Pinpoint the cell where the given text exists, returning its (X, Y) midpoint coordinate. 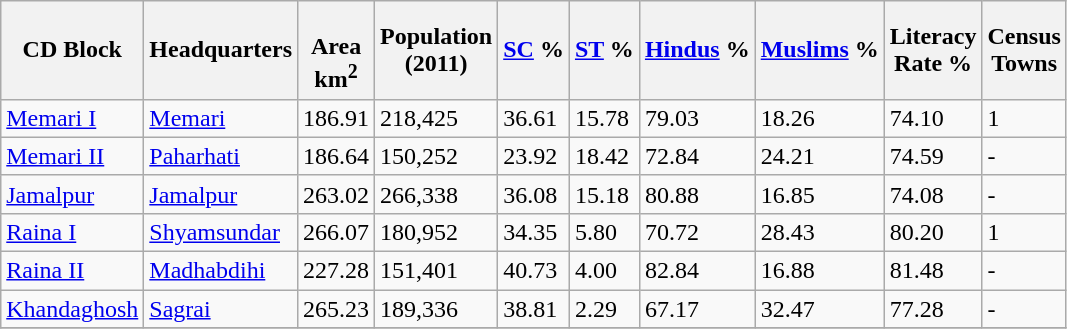
16.85 (820, 194)
5.80 (604, 232)
74.59 (933, 156)
4.00 (604, 271)
34.35 (534, 232)
180,952 (436, 232)
74.10 (933, 118)
Shyamsundar (221, 232)
Literacy Rate % (933, 50)
18.26 (820, 118)
263.02 (336, 194)
79.03 (697, 118)
Raina I (72, 232)
Memari (221, 118)
Paharhati (221, 156)
227.28 (336, 271)
80.20 (933, 232)
SC % (534, 50)
Memari I (72, 118)
16.88 (820, 271)
ST % (604, 50)
150,252 (436, 156)
15.78 (604, 118)
67.17 (697, 309)
186.64 (336, 156)
Hindus % (697, 50)
CD Block (72, 50)
218,425 (436, 118)
74.08 (933, 194)
77.28 (933, 309)
Headquarters (221, 50)
80.88 (697, 194)
72.84 (697, 156)
70.72 (697, 232)
28.43 (820, 232)
32.47 (820, 309)
266.07 (336, 232)
36.08 (534, 194)
186.91 (336, 118)
Muslims % (820, 50)
23.92 (534, 156)
Raina II (72, 271)
82.84 (697, 271)
Memari II (72, 156)
24.21 (820, 156)
265.23 (336, 309)
Population(2011) (436, 50)
81.48 (933, 271)
15.18 (604, 194)
Areakm2 (336, 50)
Sagrai (221, 309)
2.29 (604, 309)
38.81 (534, 309)
189,336 (436, 309)
CensusTowns (1024, 50)
266,338 (436, 194)
40.73 (534, 271)
Madhabdihi (221, 271)
Khandaghosh (72, 309)
151,401 (436, 271)
18.42 (604, 156)
36.61 (534, 118)
